Search for the cell housing the specified text and yield its (x, y) center coordinate. 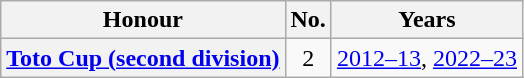
No. (308, 20)
Honour (143, 20)
2 (308, 58)
Years (426, 20)
Toto Cup (second division) (143, 58)
2012–13, 2022–23 (426, 58)
